Return the [x, y] coordinate for the center point of the cell that contains the specified text.  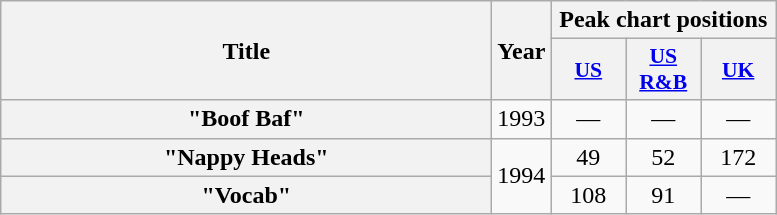
UK [738, 70]
1993 [522, 119]
49 [588, 157]
1994 [522, 176]
Title [246, 50]
108 [588, 195]
91 [664, 195]
USR&B [664, 70]
"Nappy Heads" [246, 157]
"Boof Baf" [246, 119]
Year [522, 50]
172 [738, 157]
"Vocab" [246, 195]
Peak chart positions [664, 20]
US [588, 70]
52 [664, 157]
